For the text-containing cell, return its midpoint in (x, y) coordinate format. 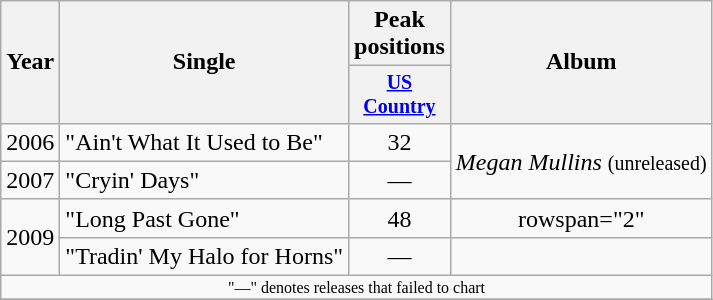
Album (581, 62)
"Long Past Gone" (204, 218)
Year (30, 62)
"Cryin' Days" (204, 180)
Megan Mullins (unreleased) (581, 161)
Single (204, 62)
Peak positions (400, 34)
2009 (30, 237)
US Country (400, 94)
rowspan="2" (581, 218)
"Ain't What It Used to Be" (204, 142)
"Tradin' My Halo for Horns" (204, 256)
2006 (30, 142)
32 (400, 142)
2007 (30, 180)
"—" denotes releases that failed to chart (356, 288)
48 (400, 218)
